Extract the [x, y] coordinate from the center of the cell holding the provided text.  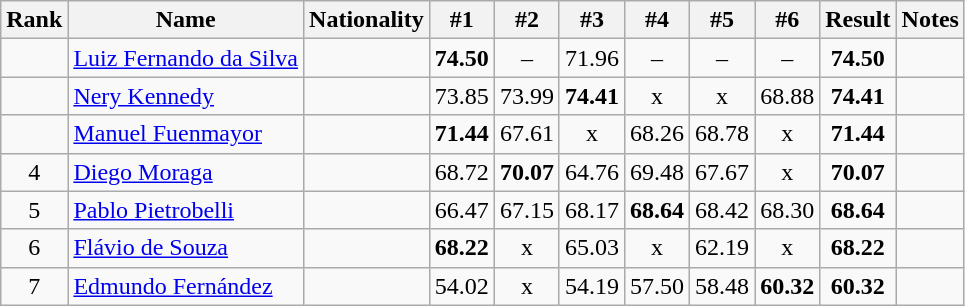
Luiz Fernando da Silva [186, 58]
68.78 [722, 134]
71.96 [592, 58]
6 [34, 248]
58.48 [722, 286]
Flávio de Souza [186, 248]
Diego Moraga [186, 172]
66.47 [462, 210]
67.61 [526, 134]
Name [186, 20]
Nery Kennedy [186, 96]
Nationality [367, 20]
73.85 [462, 96]
5 [34, 210]
65.03 [592, 248]
#2 [526, 20]
54.19 [592, 286]
64.76 [592, 172]
Manuel Fuenmayor [186, 134]
67.67 [722, 172]
7 [34, 286]
68.30 [788, 210]
Edmundo Fernández [186, 286]
62.19 [722, 248]
Result [858, 20]
Notes [930, 20]
Pablo Pietrobelli [186, 210]
68.72 [462, 172]
68.42 [722, 210]
68.88 [788, 96]
68.17 [592, 210]
68.26 [656, 134]
#3 [592, 20]
#6 [788, 20]
Rank [34, 20]
54.02 [462, 286]
#1 [462, 20]
#5 [722, 20]
69.48 [656, 172]
73.99 [526, 96]
67.15 [526, 210]
4 [34, 172]
57.50 [656, 286]
#4 [656, 20]
